Return (x, y) of the center of cell containing provided text 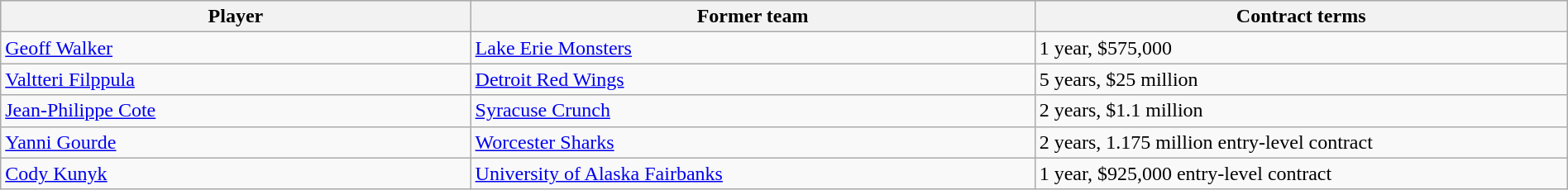
Former team (753, 17)
University of Alaska Fairbanks (753, 173)
Valtteri Filppula (236, 79)
Syracuse Crunch (753, 111)
Player (236, 17)
Geoff Walker (236, 48)
Contract terms (1301, 17)
Detroit Red Wings (753, 79)
2 years, 1.175 million entry-level contract (1301, 142)
2 years, $1.1 million (1301, 111)
Lake Erie Monsters (753, 48)
Jean-Philippe Cote (236, 111)
Cody Kunyk (236, 173)
1 year, $925,000 entry-level contract (1301, 173)
1 year, $575,000 (1301, 48)
Worcester Sharks (753, 142)
5 years, $25 million (1301, 79)
Yanni Gourde (236, 142)
